Output the [x, y] coordinate of the center of the cell containing the given text.  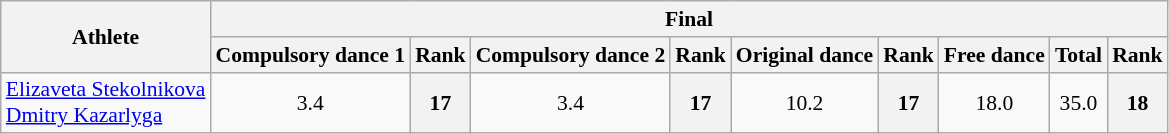
18.0 [994, 102]
Final [688, 19]
Elizaveta StekolnikovaDmitry Kazarlyga [106, 102]
10.2 [804, 102]
Athlete [106, 36]
Free dance [994, 55]
18 [1138, 102]
Total [1078, 55]
Compulsory dance 1 [310, 55]
Original dance [804, 55]
35.0 [1078, 102]
Compulsory dance 2 [571, 55]
